Locate the cell with the specified text and output its (X, Y) center coordinate. 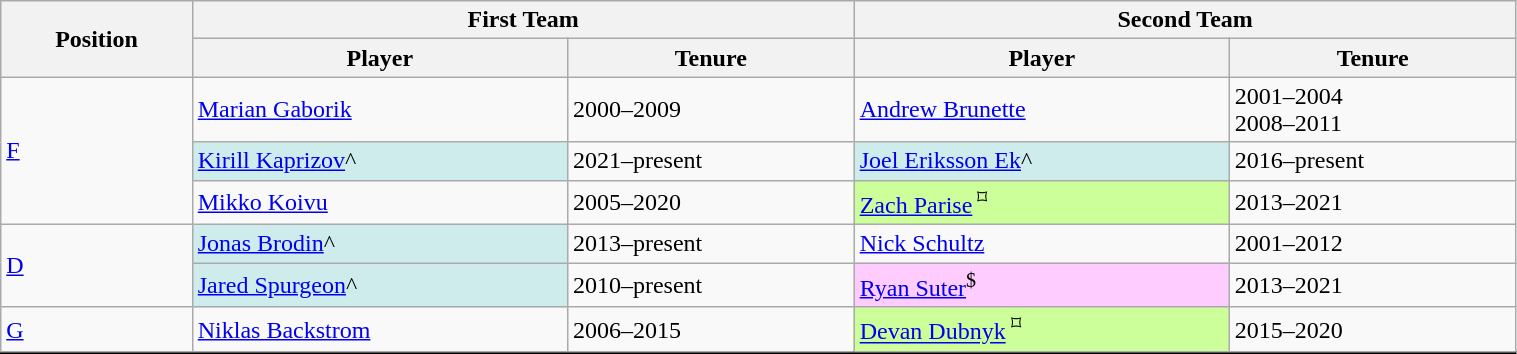
2005–2020 (710, 202)
Jared Spurgeon^ (380, 286)
2013–present (710, 244)
2015–2020 (1372, 330)
Second Team (1185, 20)
D (96, 266)
G (96, 330)
2021–present (710, 161)
2000–2009 (710, 110)
Nick Schultz (1042, 244)
Andrew Brunette (1042, 110)
2001–2012 (1372, 244)
Zach Parise ⌑ (1042, 202)
2006–2015 (710, 330)
Mikko Koivu (380, 202)
Position (96, 39)
Devan Dubnyk ⌑ (1042, 330)
Jonas Brodin^ (380, 244)
Kirill Kaprizov^ (380, 161)
Joel Eriksson Ek^ (1042, 161)
F (96, 151)
Ryan Suter$ (1042, 286)
Niklas Backstrom (380, 330)
2016–present (1372, 161)
First Team (523, 20)
2010–present (710, 286)
Marian Gaborik (380, 110)
2001–20042008–2011 (1372, 110)
